Find where the given text appears and provide that cell's center as [x, y] coordinate. 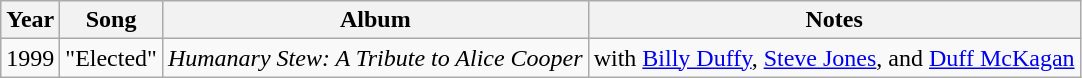
Humanary Stew: A Tribute to Alice Cooper [375, 58]
1999 [30, 58]
"Elected" [112, 58]
Song [112, 20]
Year [30, 20]
Notes [834, 20]
with Billy Duffy, Steve Jones, and Duff McKagan [834, 58]
Album [375, 20]
